Return the [X, Y] coordinate for the center point of the cell that contains the specified text.  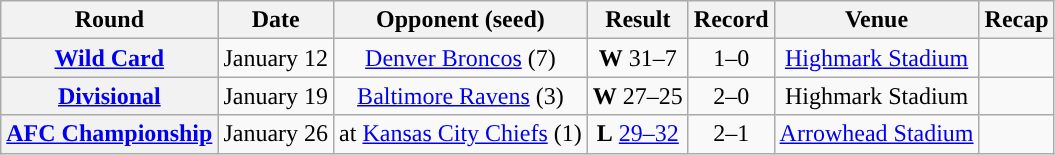
January 19 [276, 96]
Date [276, 20]
at Kansas City Chiefs (1) [461, 134]
Record [731, 20]
Baltimore Ravens (3) [461, 96]
Wild Card [110, 58]
1–0 [731, 58]
L 29–32 [638, 134]
W 31–7 [638, 58]
2–1 [731, 134]
January 26 [276, 134]
Round [110, 20]
Recap [1016, 20]
W 27–25 [638, 96]
Divisional [110, 96]
Arrowhead Stadium [876, 134]
January 12 [276, 58]
Result [638, 20]
Opponent (seed) [461, 20]
2–0 [731, 96]
AFC Championship [110, 134]
Denver Broncos (7) [461, 58]
Venue [876, 20]
